Scan for the cell matching the given text and deliver its [X, Y] coordinate at center. 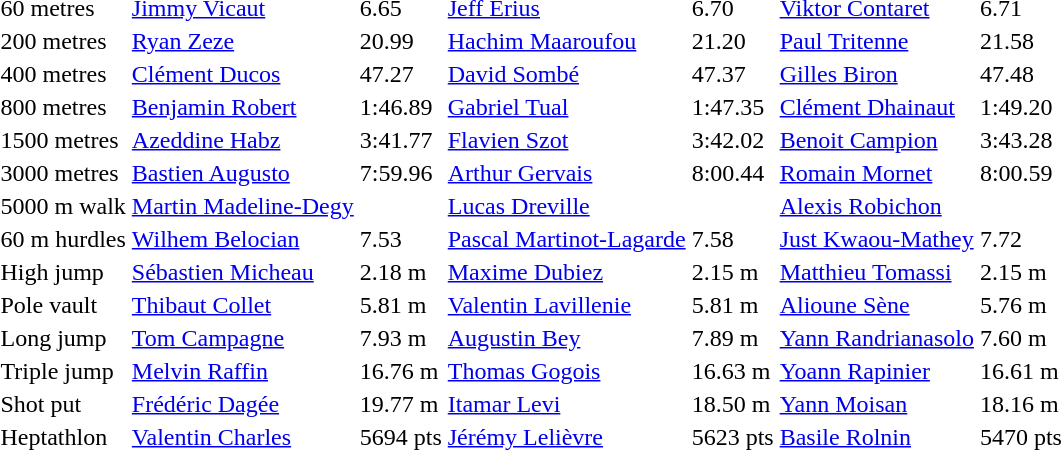
Ryan Zeze [242, 41]
16.76 m [400, 371]
Alexis Robichon [876, 206]
47.27 [400, 74]
18.50 m [732, 404]
David Sombé [566, 74]
Martin Madeline-Degy [242, 206]
47.37 [732, 74]
Itamar Levi [566, 404]
Melvin Raffin [242, 371]
Bastien Augusto [242, 173]
7.93 m [400, 338]
7.53 [400, 239]
Yoann Rapinier [876, 371]
7:59.96 [400, 173]
Benjamin Robert [242, 107]
Augustin Bey [566, 338]
Benoit Campion [876, 140]
Flavien Szot [566, 140]
1:47.35 [732, 107]
Romain Mornet [876, 173]
20.99 [400, 41]
Gabriel Tual [566, 107]
7.89 m [732, 338]
Valentin Lavillenie [566, 305]
19.77 m [400, 404]
3:42.02 [732, 140]
2.15 m [732, 272]
Lucas Dreville [566, 206]
Just Kwaou-Mathey [876, 239]
Pascal Martinot-Lagarde [566, 239]
Clément Ducos [242, 74]
Azeddine Habz [242, 140]
21.20 [732, 41]
1:46.89 [400, 107]
Clément Dhainaut [876, 107]
Thibaut Collet [242, 305]
Maxime Dubiez [566, 272]
Yann Randrianasolo [876, 338]
Frédéric Dagée [242, 404]
Yann Moisan [876, 404]
Tom Campagne [242, 338]
Wilhem Belocian [242, 239]
Arthur Gervais [566, 173]
Alioune Sène [876, 305]
7.58 [732, 239]
Thomas Gogois [566, 371]
Gilles Biron [876, 74]
Paul Tritenne [876, 41]
16.63 m [732, 371]
Hachim Maaroufou [566, 41]
Matthieu Tomassi [876, 272]
Sébastien Micheau [242, 272]
8:00.44 [732, 173]
3:41.77 [400, 140]
2.18 m [400, 272]
